Locate the cell with the specified text and output its [x, y] center coordinate. 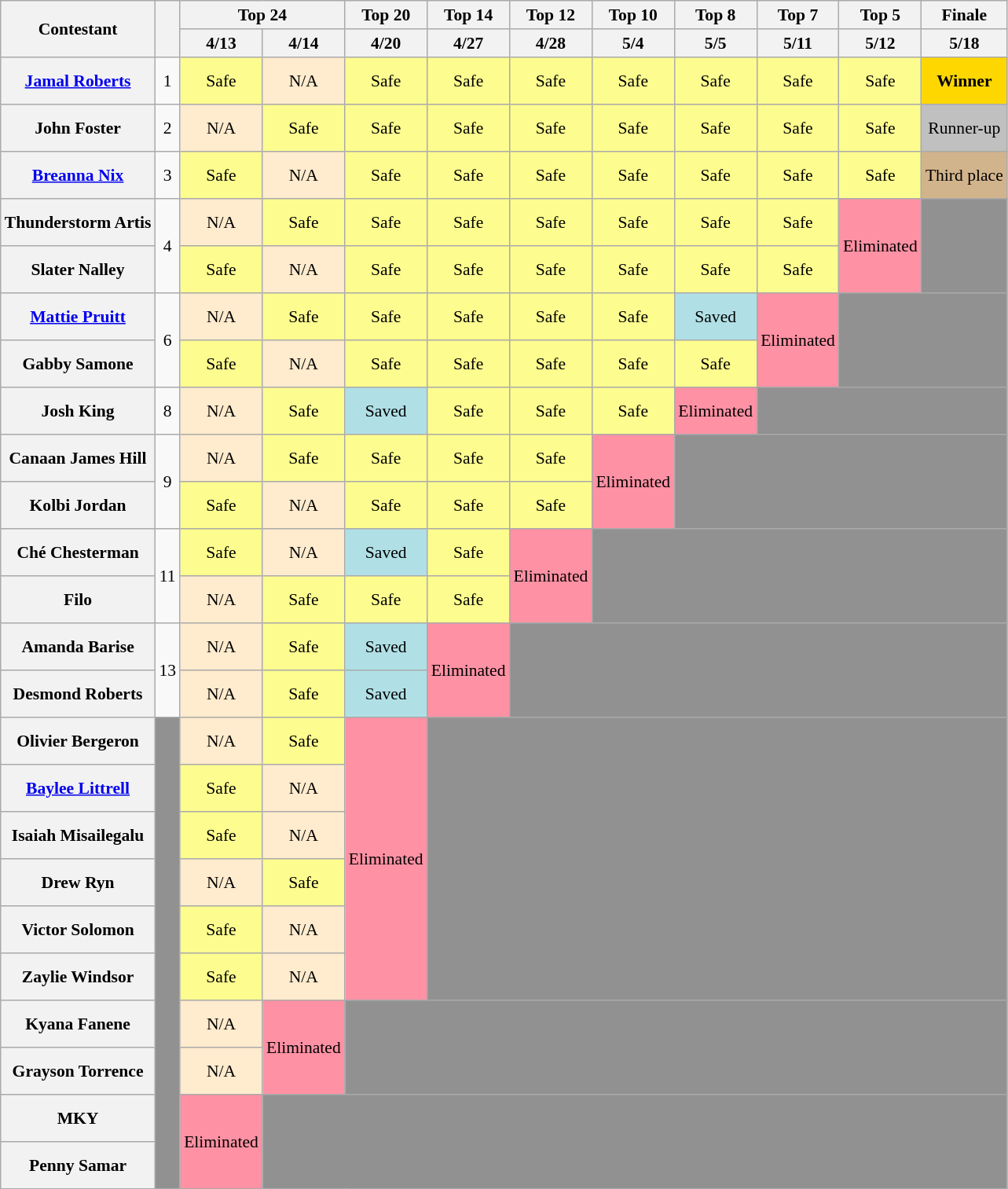
Runner-up [965, 127]
MKY [79, 1117]
2 [167, 127]
5/18 [965, 43]
Jamal Roberts [79, 80]
Winner [965, 80]
Drew Ryn [79, 882]
8 [167, 410]
3 [167, 174]
Slater Nalley [79, 269]
Olivier Bergeron [79, 740]
Ché Chesterman [79, 552]
5/12 [880, 43]
Gabby Samone [79, 363]
11 [167, 575]
Top 8 [715, 15]
Kyana Fanene [79, 1023]
5/5 [715, 43]
Top 24 [262, 15]
Zaylie Windsor [79, 976]
Isaiah Misailegalu [79, 835]
Kolbi Jordan [79, 505]
Finale [965, 15]
Desmond Roberts [79, 693]
Third place [965, 174]
13 [167, 670]
Top 14 [468, 15]
Contestant [79, 28]
Victor Solomon [79, 929]
Baylee Littrell [79, 787]
Top 20 [387, 15]
4/13 [222, 43]
Grayson Torrence [79, 1070]
4/20 [387, 43]
4/14 [303, 43]
Amanda Barise [79, 646]
4 [167, 245]
4/28 [552, 43]
Canaan James Hill [79, 457]
Josh King [79, 410]
Penny Samar [79, 1165]
5/4 [633, 43]
Breanna Nix [79, 174]
Top 12 [552, 15]
Mattie Pruitt [79, 316]
Top 10 [633, 15]
5/11 [798, 43]
Top 5 [880, 15]
Top 7 [798, 15]
1 [167, 80]
4/27 [468, 43]
John Foster [79, 127]
Thunderstorm Artis [79, 222]
6 [167, 339]
9 [167, 481]
Filo [79, 599]
